Scan for the cell matching the given text and deliver its (x, y) coordinate at center. 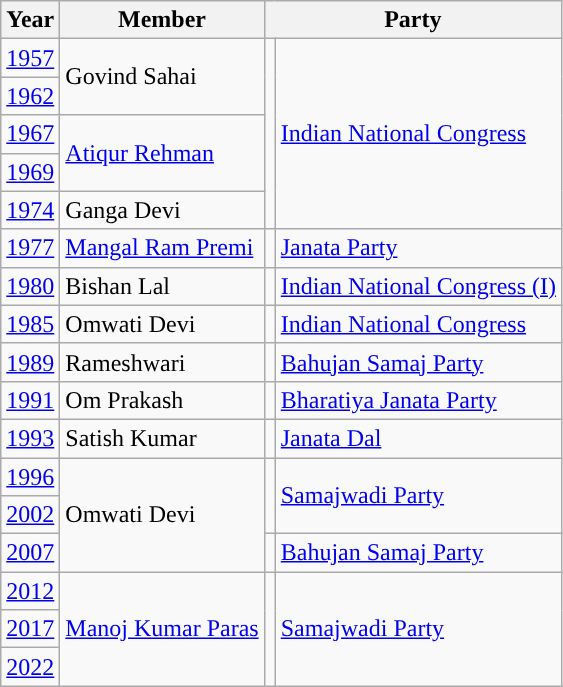
1996 (30, 477)
2007 (30, 553)
Member (162, 20)
1969 (30, 172)
1989 (30, 362)
Govind Sahai (162, 77)
Indian National Congress (I) (418, 286)
Janata Party (418, 248)
2012 (30, 591)
Bishan Lal (162, 286)
1967 (30, 134)
1991 (30, 400)
1962 (30, 96)
1985 (30, 324)
Om Prakash (162, 400)
Atiqur Rehman (162, 153)
Rameshwari (162, 362)
Party (412, 20)
1993 (30, 438)
Mangal Ram Premi (162, 248)
Year (30, 20)
Bharatiya Janata Party (418, 400)
2017 (30, 629)
Satish Kumar (162, 438)
Manoj Kumar Paras (162, 629)
2022 (30, 667)
1974 (30, 210)
1980 (30, 286)
2002 (30, 515)
Janata Dal (418, 438)
1977 (30, 248)
1957 (30, 58)
Ganga Devi (162, 210)
